From the cell containing the given text, extract its center point as (x, y) coordinate. 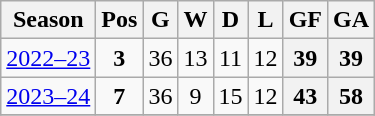
W (196, 20)
11 (230, 58)
GA (352, 20)
15 (230, 96)
3 (120, 58)
GF (305, 20)
9 (196, 96)
2023–24 (48, 96)
43 (305, 96)
Pos (120, 20)
D (230, 20)
L (266, 20)
13 (196, 58)
2022–23 (48, 58)
58 (352, 96)
7 (120, 96)
G (160, 20)
Season (48, 20)
